Capture the cell that displays the provided text and extract its [x, y] central coordinate. 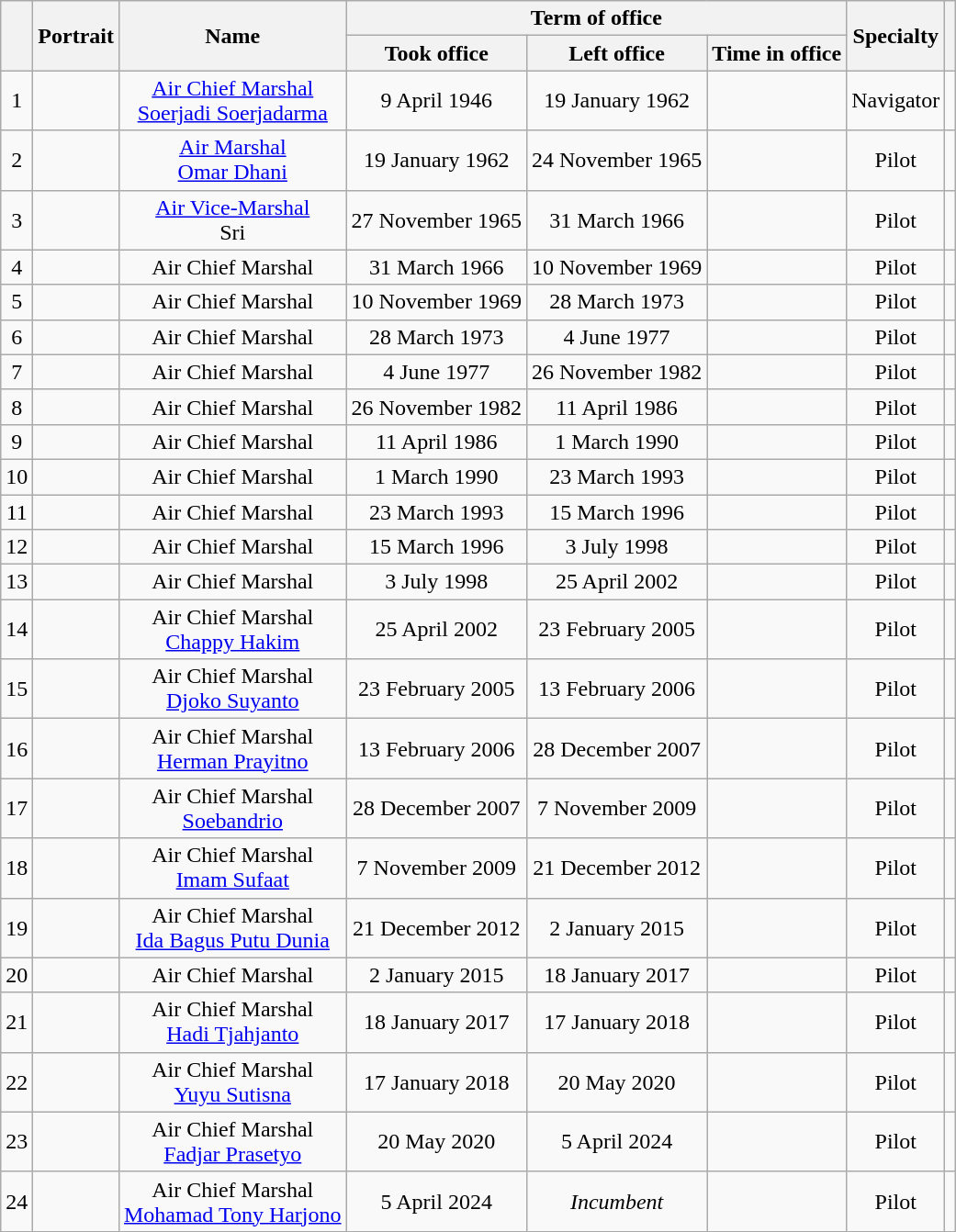
10 [17, 476]
24 November 1965 [616, 160]
Air Chief MarshalYuyu Sutisna [232, 1081]
11 [17, 511]
6 [17, 337]
13 [17, 582]
5 [17, 302]
17 [17, 808]
8 [17, 407]
2 [17, 160]
Air Chief MarshalIda Bagus Putu Dunia [232, 927]
Air Chief MarshalChappy Hakim [232, 630]
Air Vice-MarshalSri [232, 220]
23 [17, 1142]
24 [17, 1201]
Portrait [76, 36]
12 [17, 547]
22 [17, 1081]
19 [17, 927]
14 [17, 630]
1 [17, 101]
18 [17, 868]
Air Chief MarshalHerman Prayitno [232, 749]
20 [17, 975]
Specialty [896, 36]
9 [17, 442]
Air Chief MarshalSoerjadi Soerjadarma [232, 101]
Air Chief MarshalDjoko Suyanto [232, 689]
Air Chief MarshalImam Sufaat [232, 868]
9 April 1946 [436, 101]
7 [17, 372]
Air Chief MarshalMohamad Tony Harjono [232, 1201]
Air MarshalOmar Dhani [232, 160]
Incumbent [616, 1201]
3 [17, 220]
Time in office [777, 53]
4 [17, 267]
27 November 1965 [436, 220]
15 [17, 689]
Air Chief MarshalHadi Tjahjanto [232, 1023]
Left office [616, 53]
21 [17, 1023]
16 [17, 749]
Term of office [597, 18]
Took office [436, 53]
Name [232, 36]
Air Chief MarshalFadjar Prasetyo [232, 1142]
Air Chief MarshalSoebandrio [232, 808]
Navigator [896, 101]
